Find where the given text appears and provide that cell's center as [x, y] coordinate. 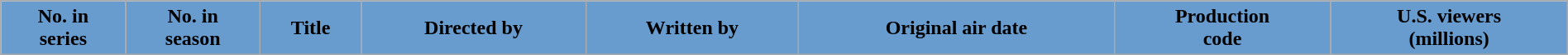
No. inseries [63, 28]
Productioncode [1222, 28]
Title [310, 28]
U.S. viewers(millions) [1449, 28]
Written by [692, 28]
Original air date [956, 28]
No. inseason [193, 28]
Directed by [473, 28]
